From the cell containing the given text, extract its center point as [X, Y] coordinate. 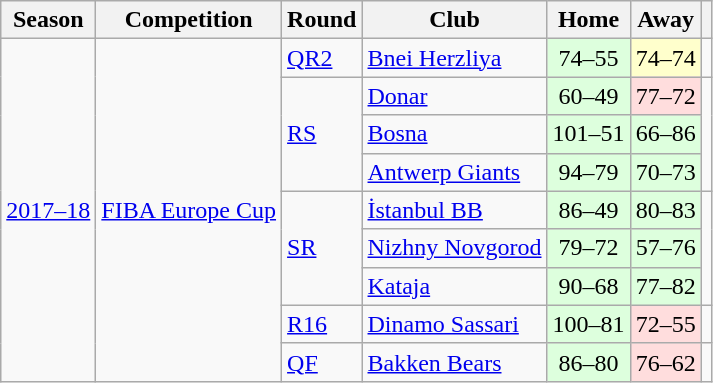
Antwerp Giants [454, 172]
60–49 [588, 96]
Kataja [454, 286]
74–74 [666, 58]
77–82 [666, 286]
Nizhny Novgorod [454, 248]
Club [454, 20]
77–72 [666, 96]
Competition [189, 20]
57–76 [666, 248]
66–86 [666, 134]
QF [322, 362]
2017–18 [48, 210]
Donar [454, 96]
Bnei Herzliya [454, 58]
70–73 [666, 172]
R16 [322, 324]
Bosna [454, 134]
74–55 [588, 58]
86–49 [588, 210]
72–55 [666, 324]
79–72 [588, 248]
FIBA Europe Cup [189, 210]
90–68 [588, 286]
İstanbul BB [454, 210]
QR2 [322, 58]
94–79 [588, 172]
Season [48, 20]
80–83 [666, 210]
SR [322, 248]
86–80 [588, 362]
Bakken Bears [454, 362]
Home [588, 20]
101–51 [588, 134]
Away [666, 20]
Dinamo Sassari [454, 324]
Round [322, 20]
RS [322, 134]
100–81 [588, 324]
76–62 [666, 362]
